Find where the given text appears and provide that cell's center as [x, y] coordinate. 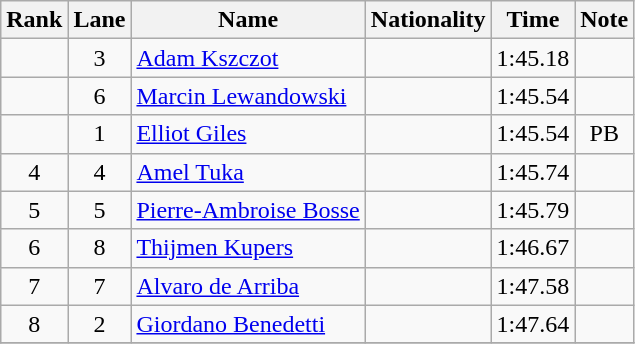
1:46.67 [533, 248]
Giordano Benedetti [248, 324]
1:45.18 [533, 58]
2 [100, 324]
Pierre-Ambroise Bosse [248, 210]
Alvaro de Arriba [248, 286]
1:47.58 [533, 286]
1:45.79 [533, 210]
Name [248, 20]
Adam Kszczot [248, 58]
3 [100, 58]
1 [100, 134]
Time [533, 20]
Amel Tuka [248, 172]
Marcin Lewandowski [248, 96]
Lane [100, 20]
Rank [34, 20]
Thijmen Kupers [248, 248]
Elliot Giles [248, 134]
1:45.74 [533, 172]
1:47.64 [533, 324]
Nationality [428, 20]
Note [604, 20]
PB [604, 134]
